Scan for the cell matching the given text and deliver its (X, Y) coordinate at center. 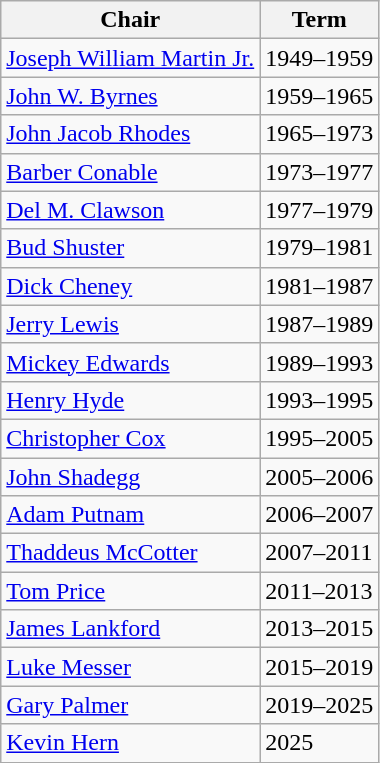
1977–1979 (320, 210)
Term (320, 20)
Chair (130, 20)
1987–1989 (320, 324)
2007–2011 (320, 553)
John Jacob Rhodes (130, 134)
Barber Conable (130, 172)
1979–1981 (320, 248)
2015–2019 (320, 667)
Thaddeus McCotter (130, 553)
2025 (320, 743)
Tom Price (130, 591)
1981–1987 (320, 286)
John Shadegg (130, 477)
1965–1973 (320, 134)
Kevin Hern (130, 743)
1973–1977 (320, 172)
1949–1959 (320, 58)
Dick Cheney (130, 286)
Christopher Cox (130, 438)
2013–2015 (320, 629)
2019–2025 (320, 705)
Adam Putnam (130, 515)
1959–1965 (320, 96)
James Lankford (130, 629)
1989–1993 (320, 362)
1995–2005 (320, 438)
Gary Palmer (130, 705)
Luke Messer (130, 667)
Bud Shuster (130, 248)
Mickey Edwards (130, 362)
Joseph William Martin Jr. (130, 58)
2005–2006 (320, 477)
Del M. Clawson (130, 210)
John W. Byrnes (130, 96)
Jerry Lewis (130, 324)
2006–2007 (320, 515)
Henry Hyde (130, 400)
1993–1995 (320, 400)
2011–2013 (320, 591)
